Provide the (x, y) coordinate of the cell's center where the given text is located.  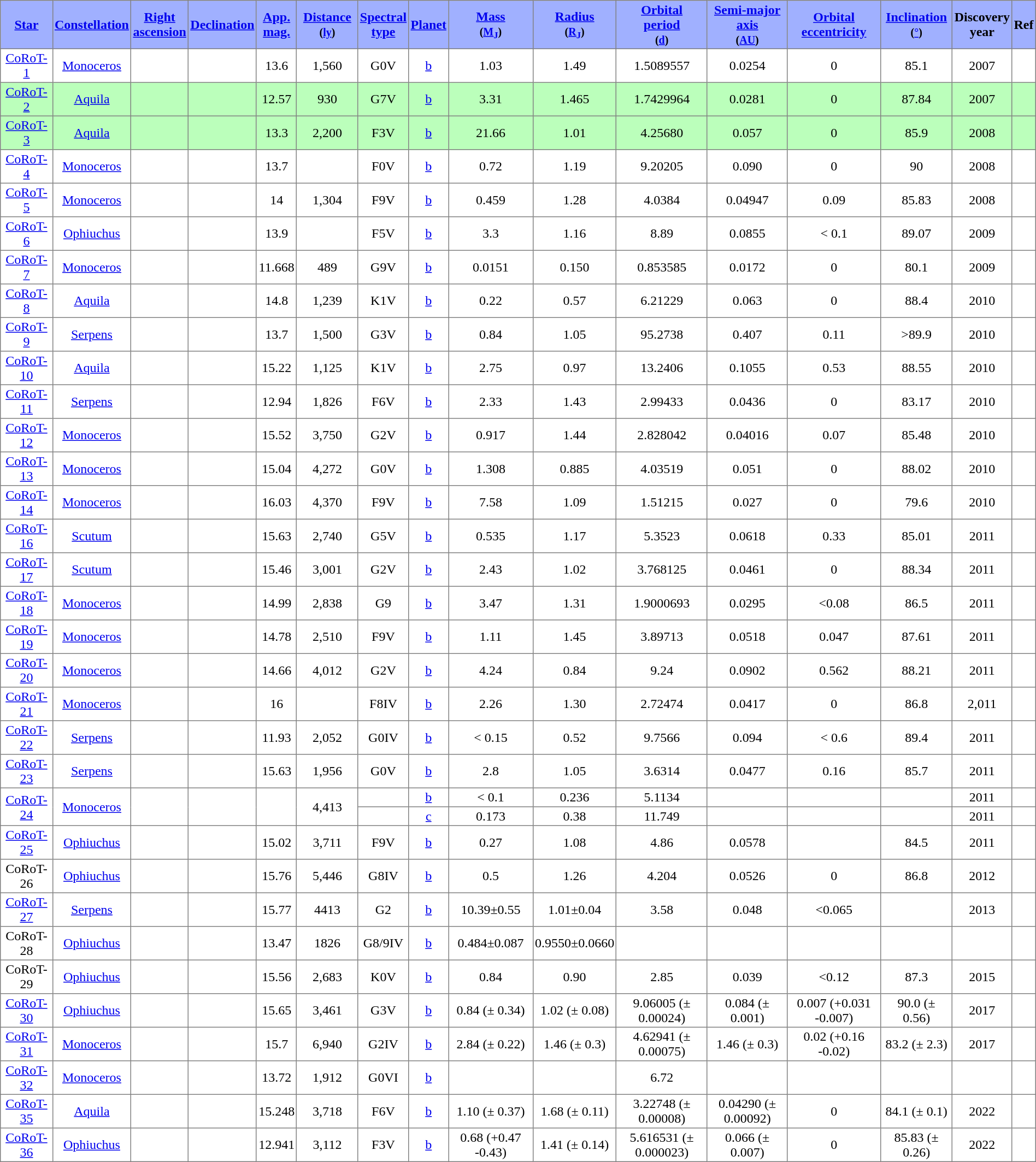
6,940 (327, 1044)
0.562 (834, 670)
3.6314 (662, 771)
Planet (428, 25)
Orbitaleccentricity (834, 25)
CoRoT-30 (26, 1011)
88.55 (916, 368)
16 (276, 704)
1.28 (575, 200)
CoRoT-26 (26, 876)
1.43 (575, 402)
0.063 (747, 301)
1.51215 (662, 503)
15.04 (276, 469)
3,750 (327, 435)
85.48 (916, 435)
0.0461 (747, 570)
1.30 (575, 704)
1.68 (± 0.11) (575, 1111)
0.84 (± 0.34) (491, 1011)
0.5 (491, 876)
1.308 (491, 469)
>89.9 (916, 334)
13.9 (276, 234)
2,683 (327, 977)
2013 (982, 910)
G8IV (384, 876)
0.535 (491, 536)
15.76 (276, 876)
12.941 (276, 1145)
85.83 (916, 200)
3,461 (327, 1011)
0.0281 (747, 99)
90.0 (± 0.56) (916, 1011)
Constellation (92, 25)
1.09 (575, 503)
15.65 (276, 1011)
1.02 (± 0.08) (575, 1011)
15.56 (276, 977)
13.6 (276, 66)
2015 (982, 977)
CoRoT-25 (26, 842)
0.048 (747, 910)
1.465 (575, 99)
0.236 (575, 797)
13.2406 (662, 368)
21.66 (491, 133)
88.21 (916, 670)
4,272 (327, 469)
3,711 (327, 842)
F0V (384, 167)
12.57 (276, 99)
1,912 (327, 1078)
F5V (384, 234)
CoRoT-13 (26, 469)
App.mag. (276, 25)
0.0254 (747, 66)
85.9 (916, 133)
0.72 (491, 167)
CoRoT-22 (26, 738)
1,500 (327, 334)
0.0518 (747, 637)
1.26 (575, 876)
Semi-majoraxis(AU) (747, 25)
1.19 (575, 167)
0.459 (491, 200)
88.02 (916, 469)
0.047 (834, 637)
14 (276, 200)
80.1 (916, 267)
0.057 (747, 133)
11.749 (662, 816)
4.24 (491, 670)
G2 (384, 910)
<0.08 (834, 603)
0.173 (491, 816)
3.58 (662, 910)
4.0384 (662, 200)
<0.065 (834, 910)
89.07 (916, 234)
2.33 (491, 402)
CoRoT-2 (26, 99)
< 0.15 (491, 738)
3.47 (491, 603)
0.90 (575, 977)
3.768125 (662, 570)
4,370 (327, 503)
1.16 (575, 234)
0.02 (+0.16 -0.02) (834, 1044)
0.04290 (± 0.00092) (747, 1111)
c (428, 816)
0.1055 (747, 368)
0.853585 (662, 267)
0.0172 (747, 267)
0.57 (575, 301)
83.2 (± 2.3) (916, 1044)
1.45 (575, 637)
CoRoT-18 (26, 603)
1.17 (575, 536)
CoRoT-31 (26, 1044)
Spectraltype (384, 25)
K0V (384, 977)
0.16 (834, 771)
85.7 (916, 771)
5.1134 (662, 797)
2.828042 (662, 435)
0.885 (575, 469)
Orbitalperiod(d) (662, 25)
15.7 (276, 1044)
G5V (384, 536)
0.53 (834, 368)
CoRoT-7 (26, 267)
2,011 (982, 704)
1.49 (575, 66)
CoRoT-35 (26, 1111)
G7V (384, 99)
CoRoT-23 (26, 771)
4.204 (662, 876)
CoRoT-19 (26, 637)
G2IV (384, 1044)
1826 (327, 943)
6.72 (662, 1078)
2,200 (327, 133)
930 (327, 99)
1.01 (575, 133)
3.3 (491, 234)
0.0526 (747, 876)
12.94 (276, 402)
0.38 (575, 816)
0.04947 (747, 200)
0.04016 (747, 435)
14.78 (276, 637)
1,304 (327, 200)
15.46 (276, 570)
CoRoT-5 (26, 200)
Discoveryyear (982, 25)
2,052 (327, 738)
89.4 (916, 738)
0.0436 (747, 402)
14.8 (276, 301)
0.0295 (747, 603)
1,956 (327, 771)
86.5 (916, 603)
0.027 (747, 503)
2,510 (327, 637)
4,012 (327, 670)
0.150 (575, 267)
CoRoT-21 (26, 704)
79.6 (916, 503)
1.41 (± 0.14) (575, 1145)
5.3523 (662, 536)
CoRoT-27 (26, 910)
0.066 (± 0.007) (747, 1145)
G0IV (384, 738)
CoRoT-28 (26, 943)
CoRoT-17 (26, 570)
3.31 (491, 99)
84.1 (± 0.1) (916, 1111)
15.02 (276, 842)
95.2738 (662, 334)
16.03 (276, 503)
0.52 (575, 738)
87.84 (916, 99)
0.0477 (747, 771)
CoRoT-3 (26, 133)
15.77 (276, 910)
< 0.6 (834, 738)
G9 (384, 603)
1.11 (491, 637)
4.62941 (± 0.00075) (662, 1044)
1.01±0.04 (575, 910)
0.22 (491, 301)
Star (26, 25)
1.31 (575, 603)
CoRoT-20 (26, 670)
6.21229 (662, 301)
85.83 (± 0.26) (916, 1145)
2012 (982, 876)
0.97 (575, 368)
14.66 (276, 670)
0.09 (834, 200)
CoRoT-16 (26, 536)
8.89 (662, 234)
14.99 (276, 603)
G0VI (384, 1078)
Ref (1024, 25)
Mass(MJ) (491, 25)
1.7429964 (662, 99)
0.68 (+0.47 -0.43) (491, 1145)
0.0151 (491, 267)
13.47 (276, 943)
0.051 (747, 469)
Distance (ly) (327, 25)
3,718 (327, 1111)
0.0902 (747, 670)
0.33 (834, 536)
1,125 (327, 368)
15.52 (276, 435)
1.08 (575, 842)
88.4 (916, 301)
11.668 (276, 267)
CoRoT-32 (26, 1078)
2.75 (491, 368)
CoRoT-9 (26, 334)
3,112 (327, 1145)
84.5 (916, 842)
0.27 (491, 842)
1.03 (491, 66)
3.89713 (662, 637)
10.39±0.55 (491, 910)
0.0855 (747, 234)
0.090 (747, 167)
1,239 (327, 301)
2.84 (± 0.22) (491, 1044)
4413 (327, 910)
CoRoT-11 (26, 402)
0.007 (+0.031 -0.007) (834, 1011)
9.20205 (662, 167)
11.93 (276, 738)
83.17 (916, 402)
1,826 (327, 402)
0.039 (747, 977)
4.03519 (662, 469)
2.26 (491, 704)
2.99433 (662, 402)
87.61 (916, 637)
0.484±0.087 (491, 943)
CoRoT-14 (26, 503)
13.3 (276, 133)
CoRoT-8 (26, 301)
1.10 (± 0.37) (491, 1111)
CoRoT-1 (26, 66)
4.25680 (662, 133)
88.34 (916, 570)
2.72474 (662, 704)
1.5089557 (662, 66)
Inclination(°) (916, 25)
1.9000693 (662, 603)
4,413 (327, 806)
Radius(RJ) (575, 25)
0.07 (834, 435)
87.3 (916, 977)
2.43 (491, 570)
7.58 (491, 503)
CoRoT-10 (26, 368)
1,560 (327, 66)
489 (327, 267)
0.0417 (747, 704)
CoRoT-36 (26, 1145)
85.01 (916, 536)
9.06005 (± 0.00024) (662, 1011)
9.24 (662, 670)
0.11 (834, 334)
CoRoT-24 (26, 806)
15.22 (276, 368)
Rightascension (160, 25)
0.9550±0.0660 (575, 943)
F8IV (384, 704)
<0.12 (834, 977)
0.0578 (747, 842)
1.02 (575, 570)
CoRoT-6 (26, 234)
3,001 (327, 570)
CoRoT-12 (26, 435)
CoRoT-29 (26, 977)
9.7566 (662, 738)
85.1 (916, 66)
5.616531 (± 0.000023) (662, 1145)
G9V (384, 267)
2,740 (327, 536)
90 (916, 167)
3.22748 (± 0.00008) (662, 1111)
1.44 (575, 435)
0.084 (± 0.001) (747, 1011)
15.248 (276, 1111)
2,838 (327, 603)
4.86 (662, 842)
2.8 (491, 771)
Declination (223, 25)
0.0618 (747, 536)
0.094 (747, 738)
G8/9IV (384, 943)
0.917 (491, 435)
CoRoT-4 (26, 167)
2.85 (662, 977)
13.72 (276, 1078)
5,446 (327, 876)
0.407 (747, 334)
